Output the [x, y] coordinate of the center of the cell containing the given text.  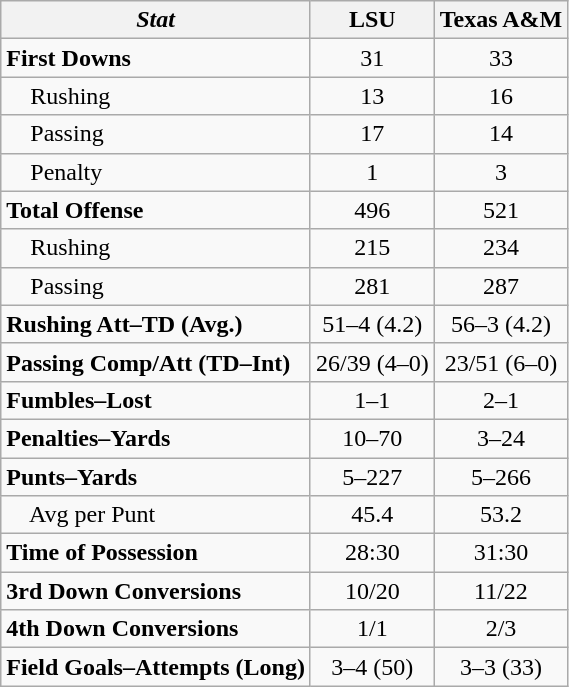
3–24 [501, 438]
First Downs [156, 58]
31 [372, 58]
1–1 [372, 400]
Penalties–Yards [156, 438]
Time of Possession [156, 553]
1/1 [372, 629]
13 [372, 96]
33 [501, 58]
3 [501, 172]
31:30 [501, 553]
28:30 [372, 553]
10–70 [372, 438]
Total Offense [156, 210]
23/51 (6–0) [501, 362]
45.4 [372, 515]
14 [501, 134]
11/22 [501, 591]
3rd Down Conversions [156, 591]
Punts–Yards [156, 477]
Field Goals–Attempts (Long) [156, 667]
53.2 [501, 515]
521 [501, 210]
5–266 [501, 477]
Avg per Punt [156, 515]
26/39 (4–0) [372, 362]
17 [372, 134]
4th Down Conversions [156, 629]
2/3 [501, 629]
281 [372, 286]
234 [501, 248]
LSU [372, 20]
3–3 (33) [501, 667]
496 [372, 210]
Fumbles–Lost [156, 400]
3–4 (50) [372, 667]
Texas A&M [501, 20]
Rushing Att–TD (Avg.) [156, 324]
2–1 [501, 400]
10/20 [372, 591]
Stat [156, 20]
5–227 [372, 477]
51–4 (4.2) [372, 324]
56–3 (4.2) [501, 324]
1 [372, 172]
Passing Comp/Att (TD–Int) [156, 362]
Penalty [156, 172]
287 [501, 286]
16 [501, 96]
215 [372, 248]
